Pinpoint the cell where the given text exists, returning its (X, Y) midpoint coordinate. 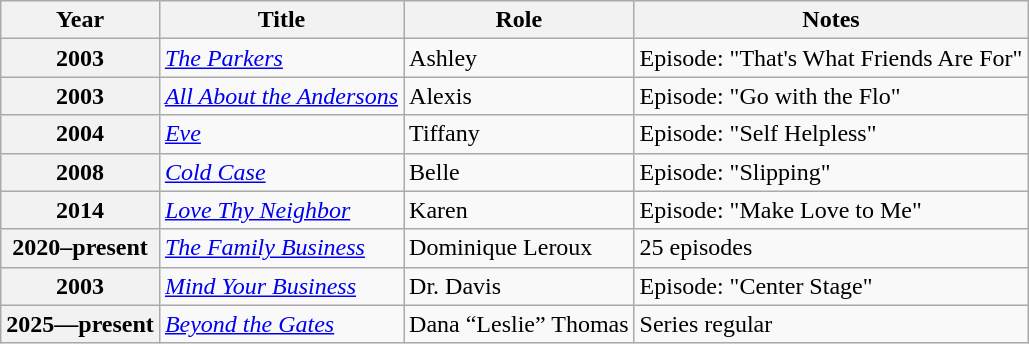
Dr. Davis (520, 286)
25 episodes (831, 248)
Tiffany (520, 134)
Episode: "Center Stage" (831, 286)
Mind Your Business (281, 286)
2004 (80, 134)
Dominique Leroux (520, 248)
Alexis (520, 96)
Episode: "Go with the Flo" (831, 96)
2008 (80, 172)
All About the Andersons (281, 96)
Episode: "Make Love to Me" (831, 210)
Dana “Leslie” Thomas (520, 324)
The Parkers (281, 58)
Notes (831, 20)
Title (281, 20)
Series regular (831, 324)
The Family Business (281, 248)
Eve (281, 134)
2025—present (80, 324)
Beyond the Gates (281, 324)
Year (80, 20)
Ashley (520, 58)
Episode: "Slipping" (831, 172)
Episode: "That's What Friends Are For" (831, 58)
Karen (520, 210)
Love Thy Neighbor (281, 210)
2014 (80, 210)
Episode: "Self Helpless" (831, 134)
Cold Case (281, 172)
2020–present (80, 248)
Belle (520, 172)
Role (520, 20)
